Determine the [x, y] coordinate at the center of the cell enclosing the given text.  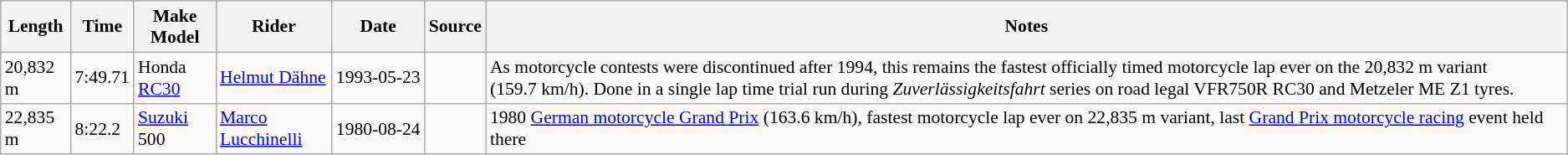
Suzuki 500 [175, 129]
Date [378, 27]
Source [455, 27]
Length [36, 27]
8:22.2 [102, 129]
Honda RC30 [175, 77]
1980 German motorcycle Grand Prix (163.6 km/h), fastest motorcycle lap ever on 22,835 m variant, last Grand Prix motorcycle racing event held there [1027, 129]
Rider [274, 27]
Helmut Dähne [274, 77]
7:49.71 [102, 77]
Time [102, 27]
Marco Lucchinelli [274, 129]
1993-05-23 [378, 77]
Make Model [175, 27]
22,835 m [36, 129]
20,832 m [36, 77]
1980-08-24 [378, 129]
Notes [1027, 27]
